Locate the cell with the specified text and output its [x, y] center coordinate. 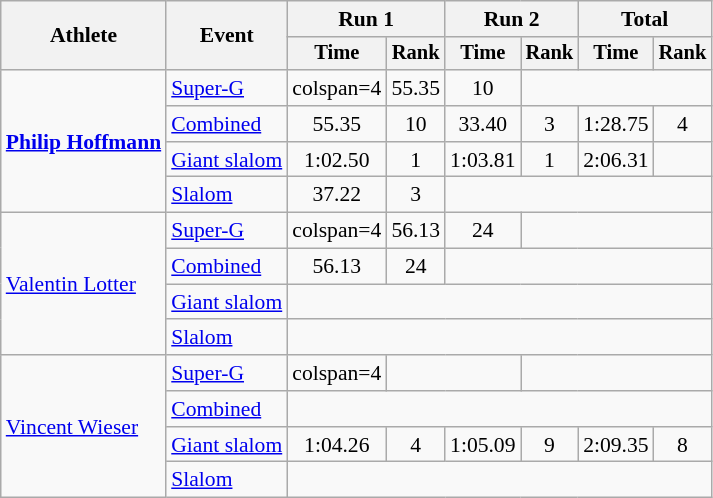
Athlete [84, 36]
Total [644, 19]
Run 1 [366, 19]
Philip Hoffmann [84, 141]
9 [550, 445]
1:03.81 [482, 160]
1:05.09 [482, 445]
Vincent Wieser [84, 426]
33.40 [482, 124]
1:02.50 [336, 160]
2:06.31 [616, 160]
2:09.35 [616, 445]
1:28.75 [616, 124]
37.22 [336, 195]
8 [683, 445]
Valentin Lotter [84, 284]
Event [226, 36]
Run 2 [512, 19]
1:04.26 [336, 445]
